Capture the cell that displays the provided text and extract its (x, y) central coordinate. 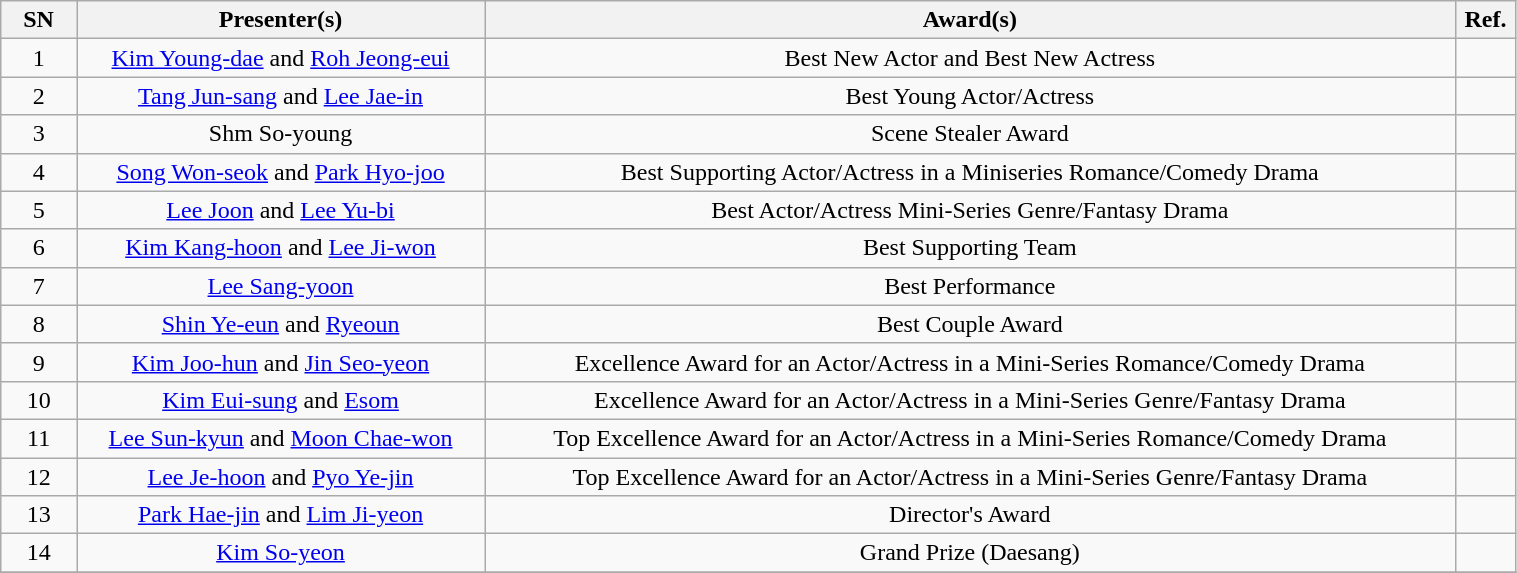
Tang Jun-sang and Lee Jae-in (280, 96)
Park Hae-jin and Lim Ji-yeon (280, 515)
Scene Stealer Award (970, 134)
Lee Joon and Lee Yu-bi (280, 210)
Presenter(s) (280, 20)
6 (39, 248)
Grand Prize (Daesang) (970, 553)
Kim Kang-hoon and Lee Ji-won (280, 248)
Award(s) (970, 20)
Best Supporting Actor/Actress in a Miniseries Romance/Comedy Drama (970, 172)
Shin Ye-eun and Ryeoun (280, 324)
Best Young Actor/Actress (970, 96)
Lee Sun-kyun and Moon Chae-won (280, 438)
Excellence Award for an Actor/Actress in a Mini-Series Genre/Fantasy Drama (970, 400)
Best Performance (970, 286)
Top Excellence Award for an Actor/Actress in a Mini-Series Romance/Comedy Drama (970, 438)
Kim Eui-sung and Esom (280, 400)
9 (39, 362)
12 (39, 477)
1 (39, 58)
Ref. (1486, 20)
10 (39, 400)
Kim Young-dae and Roh Jeong-eui (280, 58)
Song Won-seok and Park Hyo-joo (280, 172)
2 (39, 96)
5 (39, 210)
4 (39, 172)
14 (39, 553)
Top Excellence Award for an Actor/Actress in a Mini-Series Genre/Fantasy Drama (970, 477)
Lee Sang-yoon (280, 286)
11 (39, 438)
Lee Je-hoon and Pyo Ye-jin (280, 477)
Director's Award (970, 515)
Best Couple Award (970, 324)
13 (39, 515)
Kim So-yeon (280, 553)
Kim Joo-hun and Jin Seo-yeon (280, 362)
Shm So-young (280, 134)
Best New Actor and Best New Actress (970, 58)
7 (39, 286)
Best Supporting Team (970, 248)
Best Actor/Actress Mini-Series Genre/Fantasy Drama (970, 210)
Excellence Award for an Actor/Actress in a Mini-Series Romance/Comedy Drama (970, 362)
3 (39, 134)
SN (39, 20)
8 (39, 324)
